Capture the cell that displays the provided text and extract its (X, Y) central coordinate. 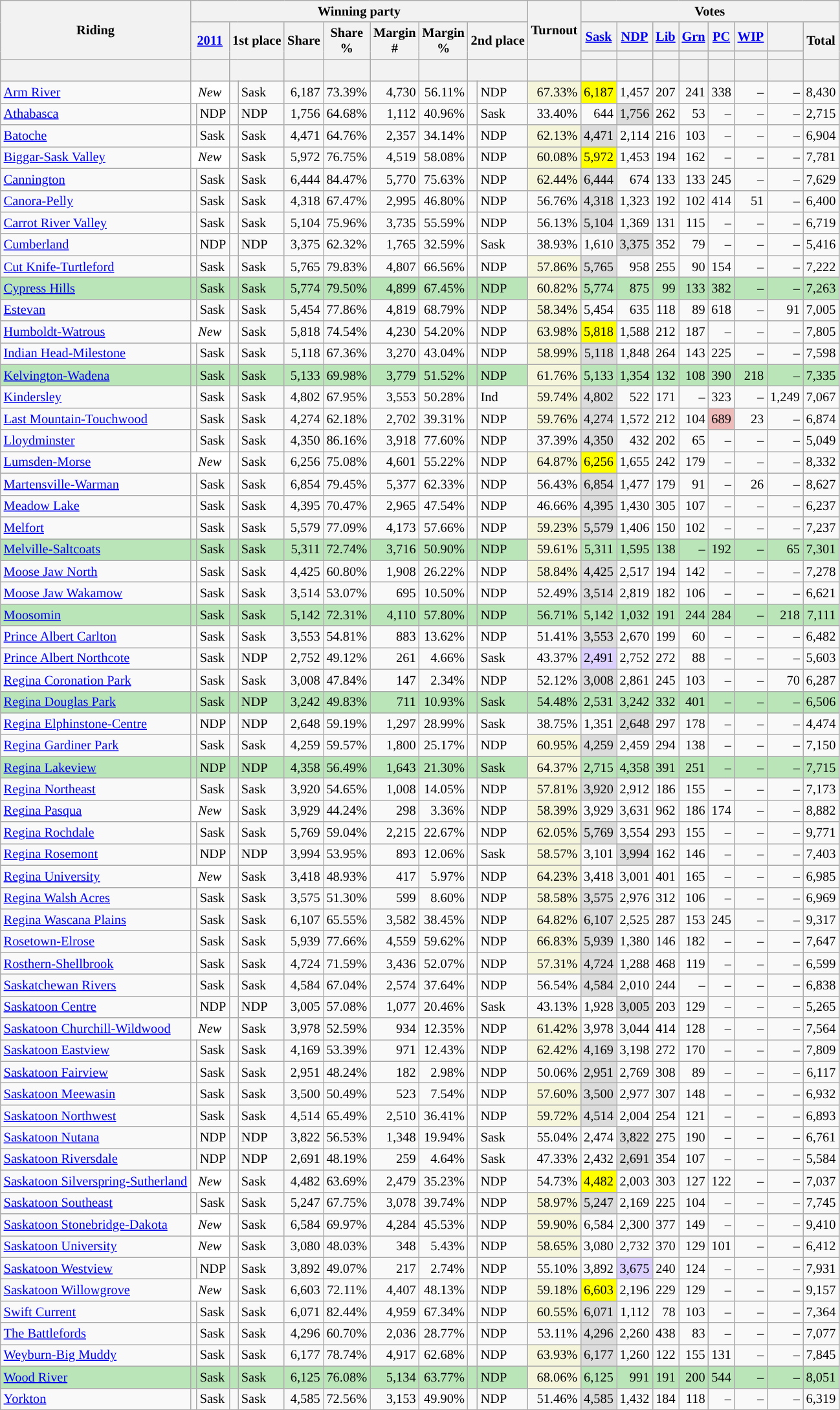
203 (665, 1007)
259 (395, 1159)
53.11% (554, 1334)
Last Mountain-Touchwood (96, 419)
1,595 (635, 549)
63.69% (347, 1181)
2,260 (635, 1334)
7,781 (821, 157)
187 (694, 332)
5,603 (821, 658)
2,995 (395, 201)
Saskatoon Fairview (96, 1072)
1,572 (635, 419)
58.57% (554, 854)
119 (694, 964)
7,111 (821, 615)
6,287 (821, 680)
170 (694, 1050)
Regina Wascana Plains (96, 920)
1,457 (635, 92)
Athabasca (96, 114)
108 (694, 375)
37.64% (443, 985)
72.74% (347, 549)
58.58% (554, 898)
523 (395, 1094)
60.55% (554, 1312)
2,670 (635, 637)
51.30% (347, 898)
Kelvington-Wadena (96, 375)
255 (665, 267)
Saskatoon Northwest (96, 1116)
46.66% (554, 506)
75.08% (347, 462)
7,364 (821, 1312)
69.97% (347, 1224)
5,134 (395, 1377)
Indian Head-Milestone (96, 353)
57.81% (554, 789)
64.87% (554, 462)
4,173 (395, 527)
5,265 (821, 1007)
67.33% (554, 92)
Kindersley (96, 397)
1,077 (395, 1007)
10.50% (443, 593)
54.73% (554, 1181)
2,003 (635, 1181)
83 (694, 1334)
1,928 (599, 1007)
Votes (709, 11)
9,771 (821, 833)
Regina Gardiner Park (96, 745)
958 (635, 267)
19.94% (443, 1138)
124 (694, 1268)
59.62% (443, 942)
6,719 (821, 223)
8,332 (821, 462)
432 (635, 441)
1,453 (635, 157)
242 (665, 462)
Prince Albert Carlton (96, 637)
44.24% (347, 811)
6,904 (821, 136)
28.99% (443, 723)
9,410 (821, 1224)
1,477 (635, 484)
991 (635, 1377)
7,629 (821, 179)
56.11% (443, 92)
4,230 (395, 332)
3.36% (443, 811)
62.05% (554, 833)
Biggar-Sask Valley (96, 157)
28.77% (443, 1334)
72.56% (347, 1399)
59.61% (554, 549)
674 (635, 179)
3,436 (395, 964)
875 (635, 288)
48.03% (347, 1246)
56.43% (554, 484)
25.17% (443, 745)
65.49% (347, 1116)
49.83% (347, 702)
3,044 (635, 1029)
26 (751, 484)
77.86% (347, 310)
Regina University (96, 876)
32.59% (443, 245)
6,412 (821, 1246)
6,761 (821, 1138)
1,348 (395, 1138)
60.95% (554, 745)
58.08% (443, 157)
348 (395, 1246)
58.39% (554, 811)
695 (395, 593)
293 (665, 833)
307 (665, 1094)
127 (694, 1181)
2,300 (635, 1224)
68.06% (554, 1377)
Humboldt-Watrous (96, 332)
1,406 (635, 527)
4,559 (395, 942)
61.42% (554, 1029)
1,008 (395, 789)
2,432 (599, 1159)
8,430 (821, 92)
58.34% (554, 310)
971 (395, 1050)
53 (694, 114)
56.49% (347, 767)
48.19% (347, 1159)
51.52% (443, 375)
75.63% (443, 179)
21.30% (443, 767)
174 (721, 811)
3,631 (635, 811)
2nd place (498, 41)
52.59% (347, 1029)
2,479 (395, 1181)
370 (665, 1246)
13.62% (443, 637)
6,237 (821, 506)
76.75% (347, 157)
7.54% (443, 1094)
Saskatoon Southeast (96, 1203)
82.44% (347, 1312)
88 (694, 658)
9,317 (821, 920)
79.83% (347, 267)
58.99% (554, 353)
60.08% (554, 157)
332 (665, 702)
57.86% (554, 267)
3,716 (395, 549)
241 (694, 92)
Winning party (359, 11)
60.70% (347, 1334)
64.68% (347, 114)
305 (665, 506)
48.24% (347, 1072)
55.22% (443, 462)
1,908 (395, 571)
65.55% (347, 920)
1st place (256, 41)
7,647 (821, 942)
635 (635, 310)
2.34% (443, 680)
1,848 (635, 353)
4,807 (395, 267)
37.39% (554, 441)
893 (395, 854)
3,101 (599, 854)
62.33% (443, 484)
90 (694, 267)
7,173 (821, 789)
7,598 (821, 353)
Martensville-Warman (96, 484)
34.14% (443, 136)
62.68% (443, 1355)
4,474 (821, 723)
57.80% (443, 615)
76.08% (347, 1377)
Regina Coronation Park (96, 680)
12.06% (443, 854)
148 (694, 1094)
58.97% (554, 1203)
216 (665, 136)
2,861 (635, 680)
8,627 (821, 484)
54.20% (443, 332)
1,032 (635, 615)
Cumberland (96, 245)
1,610 (599, 245)
77.60% (443, 441)
38.93% (554, 245)
56.13% (554, 223)
2,976 (635, 898)
67.36% (347, 353)
52.12% (554, 680)
Yorkton (96, 1399)
1,765 (395, 245)
2,010 (635, 985)
6,319 (821, 1399)
6,932 (821, 1094)
53.95% (347, 854)
4.66% (443, 658)
3,554 (635, 833)
79.45% (347, 484)
Saskatoon Westview (96, 1268)
Saskatoon University (96, 1246)
1,323 (635, 201)
57.08% (347, 1007)
468 (665, 964)
3,582 (395, 920)
1,800 (395, 745)
2,819 (635, 593)
79.50% (347, 288)
7,845 (821, 1355)
53.39% (347, 1050)
2,215 (395, 833)
Arm River (96, 92)
190 (694, 1138)
7,805 (821, 332)
1,260 (635, 1355)
Rosthern-Shellbrook (96, 964)
3,078 (395, 1203)
8,882 (821, 811)
Regina Elphinstone-Centre (96, 723)
254 (665, 1116)
66.56% (443, 267)
132 (665, 375)
1,288 (635, 964)
Saskatoon Churchill-Wildwood (96, 1029)
Margin% (443, 41)
49.07% (347, 1268)
55.10% (554, 1268)
2,574 (395, 985)
62.42% (554, 1050)
Melfort (96, 527)
2,702 (395, 419)
51.41% (554, 637)
644 (599, 114)
Saskatoon Silverspring-Sutherland (96, 1181)
35.23% (443, 1181)
352 (665, 245)
55.59% (443, 223)
142 (694, 571)
1,249 (785, 397)
4,601 (395, 462)
70 (785, 680)
63.93% (554, 1355)
75.96% (347, 223)
57.66% (443, 527)
59.72% (554, 1116)
4,407 (395, 1290)
6,893 (821, 1116)
Turnout (554, 30)
Saskatoon Centre (96, 1007)
1,655 (635, 462)
64.37% (554, 767)
2,769 (635, 1072)
58.84% (554, 571)
59.04% (347, 833)
Swift Current (96, 1312)
115 (694, 223)
43.37% (554, 658)
1,369 (635, 223)
3,001 (635, 876)
3,735 (395, 223)
60.82% (554, 288)
Saskatoon Nutana (96, 1138)
99 (665, 288)
217 (395, 1268)
7,715 (821, 767)
Saskatoon Eastview (96, 1050)
55.04% (554, 1138)
62.44% (554, 179)
229 (665, 1290)
51.46% (554, 1399)
10.93% (443, 702)
544 (721, 1377)
67.04% (347, 985)
7,745 (821, 1203)
60.80% (347, 571)
59.57% (347, 745)
150 (665, 527)
323 (721, 397)
178 (694, 723)
2,114 (635, 136)
294 (665, 745)
72.11% (347, 1290)
2,004 (635, 1116)
Weyburn-Big Muddy (96, 1355)
251 (694, 767)
6,117 (821, 1072)
Ind (503, 397)
49.90% (443, 1399)
2,036 (395, 1334)
1,643 (395, 767)
143 (694, 353)
50.28% (443, 397)
377 (665, 1224)
60 (694, 637)
Estevan (96, 310)
2,525 (635, 920)
4,959 (395, 1312)
Total (821, 41)
Moosomin (96, 615)
Grn (694, 36)
3,675 (635, 1268)
2,459 (635, 745)
78.74% (347, 1355)
Regina Walsh Acres (96, 898)
63.77% (443, 1377)
6,482 (821, 637)
7,005 (821, 310)
74.54% (347, 332)
308 (665, 1072)
4,819 (395, 310)
Regina Rochdale (96, 833)
8.60% (443, 898)
7,809 (821, 1050)
7,263 (821, 288)
5.97% (443, 876)
5,377 (395, 484)
1,297 (395, 723)
71.59% (347, 964)
962 (665, 811)
4,110 (395, 615)
64.76% (347, 136)
Lib (665, 36)
2,169 (635, 1203)
7,278 (821, 571)
48.93% (347, 876)
43.13% (554, 1007)
7,564 (821, 1029)
38.75% (554, 723)
7,931 (821, 1268)
3,198 (635, 1050)
2,491 (599, 658)
5,049 (821, 441)
240 (665, 1268)
53.07% (347, 593)
202 (665, 441)
4,519 (395, 157)
297 (665, 723)
262 (665, 114)
1,432 (635, 1399)
43.04% (443, 353)
303 (665, 1181)
6,506 (821, 702)
Share% (347, 41)
4,917 (395, 1355)
Saskatoon Meewasin (96, 1094)
284 (721, 615)
56.76% (554, 201)
64.82% (554, 920)
57.60% (554, 1094)
312 (665, 898)
1,380 (635, 942)
62.32% (347, 245)
618 (721, 310)
WIP (751, 36)
54.81% (347, 637)
38.45% (443, 920)
PC (721, 36)
56.71% (554, 615)
934 (395, 1029)
390 (721, 375)
56.54% (554, 985)
382 (721, 288)
22.67% (443, 833)
Share (304, 41)
78 (665, 1312)
12.43% (443, 1050)
4,730 (395, 92)
Cannington (96, 179)
7,067 (821, 397)
54.48% (554, 702)
2,977 (635, 1094)
70.47% (347, 506)
Saskatoon Willowgrove (96, 1290)
Melville-Saltcoats (96, 549)
84.47% (347, 179)
3,918 (395, 441)
33.40% (554, 114)
154 (721, 267)
48.13% (443, 1290)
199 (665, 637)
2,357 (395, 136)
77.66% (347, 942)
2.74% (443, 1268)
5,584 (821, 1159)
207 (665, 92)
26.22% (443, 571)
883 (395, 637)
153 (694, 920)
50.90% (443, 549)
47.33% (554, 1159)
50.06% (554, 1072)
200 (694, 1377)
689 (721, 419)
6,838 (821, 985)
59.18% (554, 1290)
59.74% (554, 397)
59.19% (347, 723)
6,400 (821, 201)
Saskatoon Stonebridge-Dakota (96, 1224)
1,588 (635, 332)
147 (395, 680)
68.79% (443, 310)
58.65% (554, 1246)
Saskatchewan Rivers (96, 985)
62.18% (347, 419)
6,621 (821, 593)
8,051 (821, 1377)
7,301 (821, 549)
Cut Knife-Turtleford (96, 267)
599 (395, 898)
66.83% (554, 942)
7,335 (821, 375)
7,222 (821, 267)
Moose Jaw Wakamow (96, 593)
47.54% (443, 506)
6,599 (821, 964)
63.98% (554, 332)
67.75% (347, 1203)
7,077 (821, 1334)
12.35% (443, 1029)
128 (694, 1029)
Regina Pasqua (96, 811)
20.46% (443, 1007)
5.43% (443, 1246)
Saskatoon Riversdale (96, 1159)
522 (635, 397)
Canora-Pelly (96, 201)
59.76% (554, 419)
7,403 (821, 854)
Prince Albert Northcote (96, 658)
4,284 (395, 1224)
40.96% (443, 114)
52.49% (554, 593)
3,270 (395, 353)
2.98% (443, 1072)
2011 (210, 41)
7,237 (821, 527)
2,196 (635, 1290)
86.16% (347, 441)
54.65% (347, 789)
438 (665, 1334)
7,037 (821, 1181)
298 (395, 811)
Meadow Lake (96, 506)
36.41% (443, 1116)
1,430 (635, 506)
261 (395, 658)
2,474 (599, 1138)
287 (665, 920)
2,965 (395, 506)
3,153 (395, 1399)
711 (395, 702)
9,157 (821, 1290)
Riding (96, 30)
6,969 (821, 898)
2,531 (599, 702)
4.64% (443, 1159)
165 (694, 876)
2,912 (635, 789)
Lumsden-Morse (96, 462)
Rosetown-Elrose (96, 942)
67.95% (347, 397)
Regina Rosemont (96, 854)
67.47% (347, 201)
5,770 (395, 179)
Moose Jaw North (96, 571)
184 (665, 1399)
79 (694, 245)
The Battlefords (96, 1334)
62.13% (554, 136)
Carrot River Valley (96, 223)
Regina Lakeview (96, 767)
51 (751, 201)
2,510 (395, 1116)
7,150 (821, 745)
57.31% (554, 964)
149 (694, 1224)
Wood River (96, 1377)
23 (751, 419)
Batoche (96, 136)
264 (665, 353)
6,985 (821, 876)
67.34% (443, 1312)
101 (721, 1246)
59.90% (554, 1224)
3,779 (395, 375)
64.23% (554, 876)
61.76% (554, 375)
338 (721, 92)
5,416 (821, 245)
39.74% (443, 1203)
2,732 (635, 1246)
39.31% (443, 419)
354 (665, 1159)
2,517 (635, 571)
73.39% (347, 92)
417 (395, 876)
14.05% (443, 789)
72.31% (347, 615)
6,874 (821, 419)
52.07% (443, 964)
4,899 (395, 288)
45.53% (443, 1224)
Margin# (395, 41)
59.23% (554, 527)
77.09% (347, 527)
Regina Douglas Park (96, 702)
Lloydminster (96, 441)
67.45% (443, 288)
171 (665, 397)
47.84% (347, 680)
Regina Northeast (96, 789)
121 (694, 1116)
1,354 (635, 375)
1,351 (599, 723)
46.80% (443, 201)
69.98% (347, 375)
50.49% (347, 1094)
49.12% (347, 658)
391 (665, 767)
275 (665, 1138)
Cypress Hills (96, 288)
56.53% (347, 1138)
